Extract the (x, y) coordinate from the center of the cell holding the provided text.  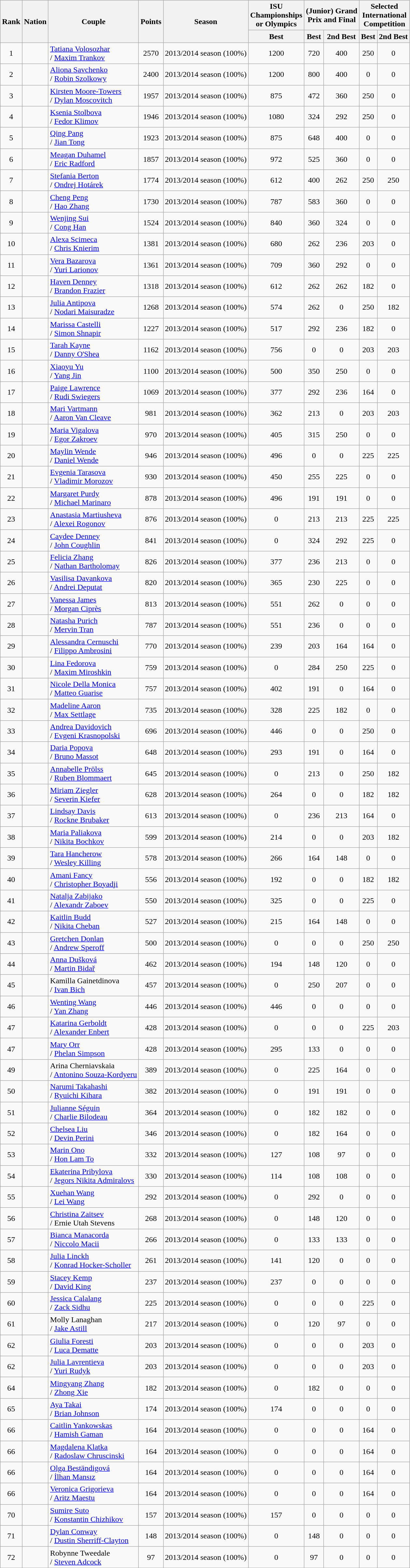
14 (11, 329)
362 (276, 413)
Season (206, 21)
330 (151, 1176)
820 (151, 583)
Maria Vigalova / Egor Zakroev (93, 434)
Nation (35, 21)
59 (11, 1281)
21 (11, 477)
65 (11, 1409)
43 (11, 943)
613 (151, 816)
53 (11, 1155)
51 (11, 1112)
4 (11, 117)
1080 (276, 117)
Natalja Zabijako / Alexandr Zaboev (93, 901)
332 (151, 1155)
Rank (11, 21)
28 (11, 625)
462 (151, 964)
328 (276, 710)
Mary Orr / Phelan Simpson (93, 1049)
696 (151, 731)
Lindsay Davis / Rockne Brubaker (93, 816)
261 (151, 1261)
970 (151, 434)
17 (11, 392)
207 (341, 985)
70 (11, 1515)
720 (314, 53)
72 (11, 1557)
364 (151, 1112)
1774 (151, 180)
Giulia Foresti / Luca Dematte (93, 1345)
ISU Championships or Olympics (276, 15)
840 (276, 223)
Natasha Purich / Mervin Tran (93, 625)
45 (11, 985)
58 (11, 1261)
Felicia Zhang / Nathan Bartholomay (93, 561)
Stacey Kemp / David King (93, 1281)
214 (276, 837)
Tarah Kayne / Danny O'Shea (93, 350)
56 (11, 1218)
1100 (151, 371)
365 (276, 583)
800 (314, 74)
2400 (151, 74)
295 (276, 1049)
50 (11, 1091)
Kirsten Moore-Towers / Dylan Moscovitch (93, 96)
Miriam Ziegler / Severin Kiefer (93, 794)
2570 (151, 53)
525 (314, 159)
1946 (151, 117)
71 (11, 1536)
25 (11, 561)
29 (11, 647)
Tatiana Volosozhar / Maxim Trankov (93, 53)
39 (11, 858)
628 (151, 794)
757 (151, 689)
402 (276, 689)
Vanessa James / Morgan Ciprès (93, 604)
645 (151, 774)
Qing Pang / Jian Tong (93, 138)
24 (11, 540)
759 (151, 667)
876 (151, 519)
22 (11, 498)
Gretchen Donlan / Andrew Speroff (93, 943)
756 (276, 350)
Xuehan Wang / Lei Wang (93, 1197)
16 (11, 371)
Annabelle Prölss / Ruben Blommaert (93, 774)
Mari Vartmann / Aaron Van Cleave (93, 413)
15 (11, 350)
11 (11, 265)
574 (276, 307)
12 (11, 287)
Madeline Aaron / Max Settlage (93, 710)
41 (11, 901)
13 (11, 307)
Daria Popova / Bruno Massot (93, 752)
18 (11, 413)
981 (151, 413)
37 (11, 816)
405 (276, 434)
Ksenia Stolbova / Fedor Klimov (93, 117)
Anna Dušková / Martin Bidař (93, 964)
127 (276, 1155)
841 (151, 540)
239 (276, 647)
972 (276, 159)
1361 (151, 265)
946 (151, 456)
1227 (151, 329)
38 (11, 837)
735 (151, 710)
2 (11, 74)
Lina Fedorova / Maxim Miroshkin (93, 667)
1923 (151, 138)
Aliona Savchenko / Robin Szolkowy (93, 74)
550 (151, 901)
Bianca Manacorda / Niccolo Macii (93, 1239)
10 (11, 244)
Magdalena Klatka / Radoslaw Chruscinski (93, 1451)
23 (11, 519)
Olga Beständigová / İlhan Mansız (93, 1472)
878 (151, 498)
1381 (151, 244)
770 (151, 647)
49 (11, 1070)
Molly Lanaghan / Jake Astill (93, 1324)
55 (11, 1197)
Alexa Scimeca / Chris Knierim (93, 244)
264 (276, 794)
54 (11, 1176)
Kaitlin Budd / Nikita Cheban (93, 921)
517 (276, 329)
27 (11, 604)
Marissa Castelli / Simon Shnapir (93, 329)
Julianne Séguin / Charlie Bilodeau (93, 1112)
1957 (151, 96)
61 (11, 1324)
1857 (151, 159)
Christina Zaitsev / Ernie Utah Stevens (93, 1218)
7 (11, 180)
Andrea Davidovich / Evgeni Krasnopolski (93, 731)
64 (11, 1388)
40 (11, 879)
Veronica Grigorieva / Aritz Maestu (93, 1494)
813 (151, 604)
346 (151, 1134)
1 (11, 53)
527 (151, 921)
230 (314, 583)
Points (151, 21)
315 (314, 434)
Evgenia Tarasova / Vladimir Morozov (93, 477)
Caydee Denney / John Coughlin (93, 540)
Nicole Della Monica / Matteo Guarise (93, 689)
Selected International Competition (384, 15)
Anastasia Martiusheva / Alexei Rogonov (93, 519)
Vasilisa Davankova / Andrei Deputat (93, 583)
450 (276, 477)
Ekaterina Pribylova / Jegors Nikita Admiralovs (93, 1176)
9 (11, 223)
680 (276, 244)
57 (11, 1239)
20 (11, 456)
6 (11, 159)
1318 (151, 287)
36 (11, 794)
(Junior) Grand Prix and Final (332, 15)
Vera Bazarova / Yuri Larionov (93, 265)
8 (11, 201)
1524 (151, 223)
33 (11, 731)
Narumi Takahashi / Ryuichi Kihara (93, 1091)
3 (11, 96)
Alessandra Cernuschi / Filippo Ambrosini (93, 647)
826 (151, 561)
556 (151, 879)
19 (11, 434)
457 (151, 985)
350 (314, 371)
30 (11, 667)
Meagan Duhamel / Eric Radford (93, 159)
215 (276, 921)
141 (276, 1261)
192 (276, 879)
578 (151, 858)
284 (314, 667)
Maria Paliakova / Nikita Bochkov (93, 837)
Wenting Wang / Yan Zhang (93, 1007)
32 (11, 710)
293 (276, 752)
Mingyang Zhang / Zhong Xie (93, 1388)
114 (276, 1176)
Sumire Suto / Konstantin Chizhikov (93, 1515)
42 (11, 921)
52 (11, 1134)
Caitlin Yankowskas / Hamish Gaman (93, 1430)
46 (11, 1007)
Chelsea Liu / Devin Perini (93, 1134)
Robynne Tweedale / Steven Adcock (93, 1557)
26 (11, 583)
Paige Lawrence / Rudi Swiegers (93, 392)
325 (276, 901)
Kamilla Gainetdinova / Ivan Bich (93, 985)
1730 (151, 201)
217 (151, 1324)
599 (151, 837)
Aya Takai / Brian Johnson (93, 1409)
268 (151, 1218)
Julia Lavrentieva / Yuri Rudyk (93, 1367)
Julia Antipova / Nodari Maisuradze (93, 307)
Margaret Purdy / Michael Marinaro (93, 498)
Julia Linckh / Konrad Hocker-Scholler (93, 1261)
31 (11, 689)
194 (276, 964)
44 (11, 964)
Amani Fancy / Christopher Boyadji (93, 879)
583 (314, 201)
Marin Ono / Hon Lam To (93, 1155)
382 (151, 1091)
Xiaoyu Yu / Yang Jin (93, 371)
Katarina Gerboldt / Alexander Enbert (93, 1028)
Tara Hancherow / Wesley Killing (93, 858)
60 (11, 1303)
930 (151, 477)
255 (314, 477)
1069 (151, 392)
1268 (151, 307)
Couple (93, 21)
1162 (151, 350)
472 (314, 96)
34 (11, 752)
389 (151, 1070)
35 (11, 774)
Haven Denney / Brandon Frazier (93, 287)
Maylin Wende / Daniel Wende (93, 456)
Dylan Conway / Dustin Sherriff-Clayton (93, 1536)
Cheng Peng / Hao Zhang (93, 201)
Stefania Berton / Ondrej Hotárek (93, 180)
Arina Cherniavskaia / Antonino Souza-Kordyeru (93, 1070)
Jessica Calalang / Zack Sidhu (93, 1303)
Wenjing Sui / Cong Han (93, 223)
5 (11, 138)
709 (276, 265)
